Extract the (X, Y) coordinate from the center of the cell holding the provided text.  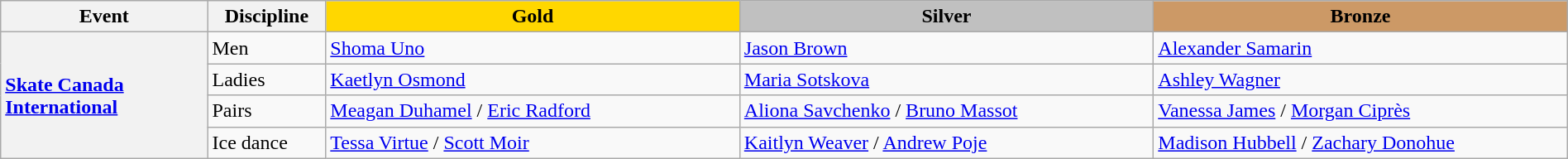
Aliona Savchenko / Bruno Massot (946, 111)
Discipline (266, 17)
Ladies (266, 79)
Meagan Duhamel / Eric Radford (533, 111)
Vanessa James / Morgan Ciprès (1360, 111)
Alexander Samarin (1360, 48)
Madison Hubbell / Zachary Donohue (1360, 142)
Skate Canada International (104, 95)
Silver (946, 17)
Bronze (1360, 17)
Ashley Wagner (1360, 79)
Shoma Uno (533, 48)
Kaitlyn Weaver / Andrew Poje (946, 142)
Tessa Virtue / Scott Moir (533, 142)
Men (266, 48)
Gold (533, 17)
Ice dance (266, 142)
Pairs (266, 111)
Maria Sotskova (946, 79)
Kaetlyn Osmond (533, 79)
Jason Brown (946, 48)
Event (104, 17)
